Output the (X, Y) coordinate of the center of the cell containing the given text.  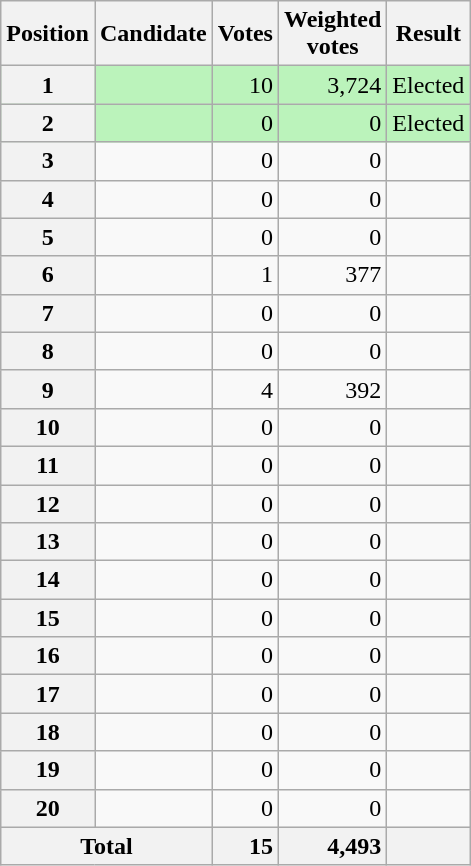
2 (48, 123)
Weightedvotes (332, 34)
392 (332, 389)
9 (48, 389)
17 (48, 694)
Candidate (153, 34)
3 (48, 161)
Votes (245, 34)
12 (48, 503)
5 (48, 237)
377 (332, 275)
3,724 (332, 85)
Result (428, 34)
6 (48, 275)
16 (48, 656)
4,493 (332, 846)
Position (48, 34)
18 (48, 732)
13 (48, 542)
Total (107, 846)
19 (48, 770)
7 (48, 313)
11 (48, 465)
20 (48, 808)
14 (48, 580)
8 (48, 351)
